Detect which cell encompasses the target text, then output its (x, y) center coordinate. 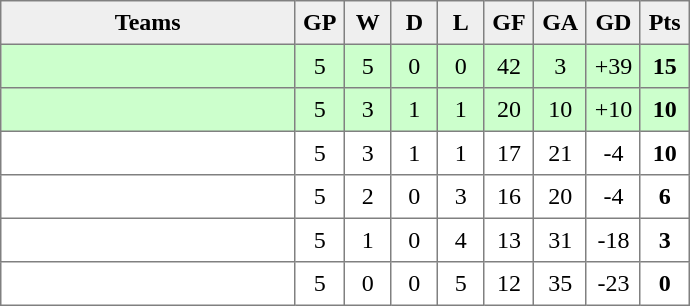
2 (368, 197)
4 (461, 240)
-18 (613, 240)
-23 (613, 284)
L (461, 23)
12 (509, 284)
D (414, 23)
GP (320, 23)
21 (560, 153)
+10 (613, 110)
16 (509, 197)
+39 (613, 66)
GD (613, 23)
42 (509, 66)
W (368, 23)
15 (664, 66)
13 (509, 240)
6 (664, 197)
GF (509, 23)
Teams (148, 23)
GA (560, 23)
31 (560, 240)
35 (560, 284)
17 (509, 153)
Pts (664, 23)
